Find where the given text appears and provide that cell's center as (X, Y) coordinate. 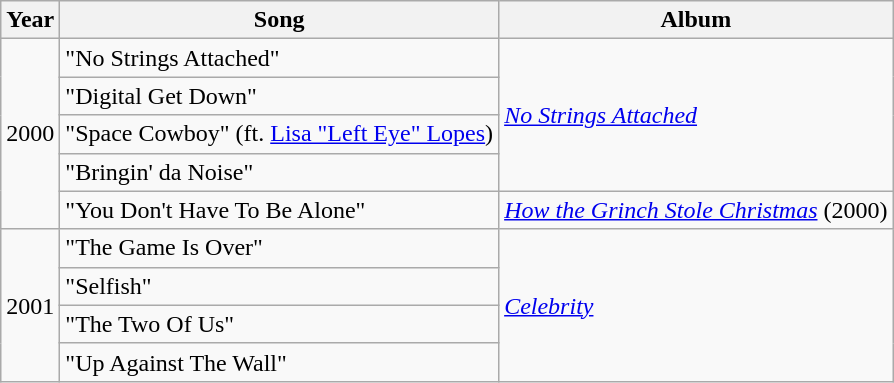
Celebrity (696, 305)
"No Strings Attached" (280, 58)
Year (30, 20)
No Strings Attached (696, 115)
"The Two Of Us" (280, 324)
2001 (30, 305)
Album (696, 20)
How the Grinch Stole Christmas (2000) (696, 210)
"Selfish" (280, 286)
"Digital Get Down" (280, 96)
Song (280, 20)
"Space Cowboy" (ft. Lisa "Left Eye" Lopes) (280, 134)
2000 (30, 134)
"You Don't Have To Be Alone" (280, 210)
"The Game Is Over" (280, 248)
"Bringin' da Noise" (280, 172)
"Up Against The Wall" (280, 362)
